Capture the cell that displays the provided text and extract its (x, y) central coordinate. 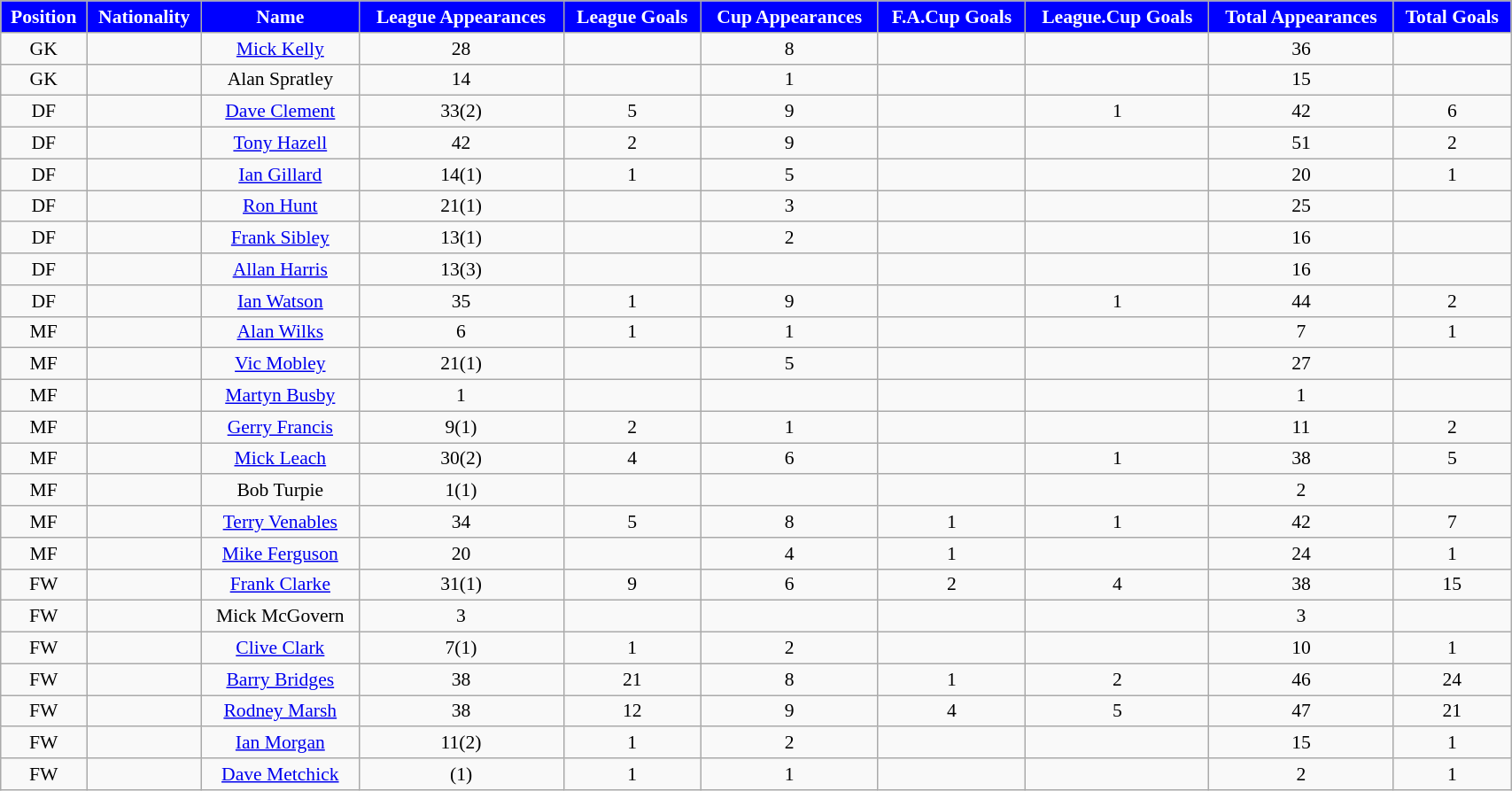
14(1) (461, 174)
Position (44, 17)
Tony Hazell (280, 143)
10 (1301, 648)
Frank Clarke (280, 585)
13(3) (461, 269)
Mike Ferguson (280, 554)
Mick Leach (280, 459)
Alan Spratley (280, 80)
27 (1301, 364)
11 (1301, 427)
11(2) (461, 743)
9(1) (461, 427)
1(1) (461, 491)
Nationality (144, 17)
Ian Gillard (280, 174)
Dave Clement (280, 112)
Ian Morgan (280, 743)
12 (632, 711)
Barry Bridges (280, 679)
35 (461, 301)
31(1) (461, 585)
Mick McGovern (280, 617)
(1) (461, 774)
Rodney Marsh (280, 711)
Bob Turpie (280, 491)
Vic Mobley (280, 364)
14 (461, 80)
Allan Harris (280, 269)
30(2) (461, 459)
Clive Clark (280, 648)
League Appearances (461, 17)
Gerry Francis (280, 427)
Terry Venables (280, 522)
34 (461, 522)
36 (1301, 49)
Ron Hunt (280, 206)
33(2) (461, 112)
25 (1301, 206)
47 (1301, 711)
Ian Watson (280, 301)
46 (1301, 679)
Total Appearances (1301, 17)
Martyn Busby (280, 396)
44 (1301, 301)
Alan Wilks (280, 332)
Cup Appearances (788, 17)
League.Cup Goals (1118, 17)
Name (280, 17)
51 (1301, 143)
Mick Kelly (280, 49)
28 (461, 49)
7(1) (461, 648)
Total Goals (1453, 17)
F.A.Cup Goals (951, 17)
Frank Sibley (280, 238)
League Goals (632, 17)
13(1) (461, 238)
Dave Metchick (280, 774)
